Find where the given text appears and provide that cell's center as (X, Y) coordinate. 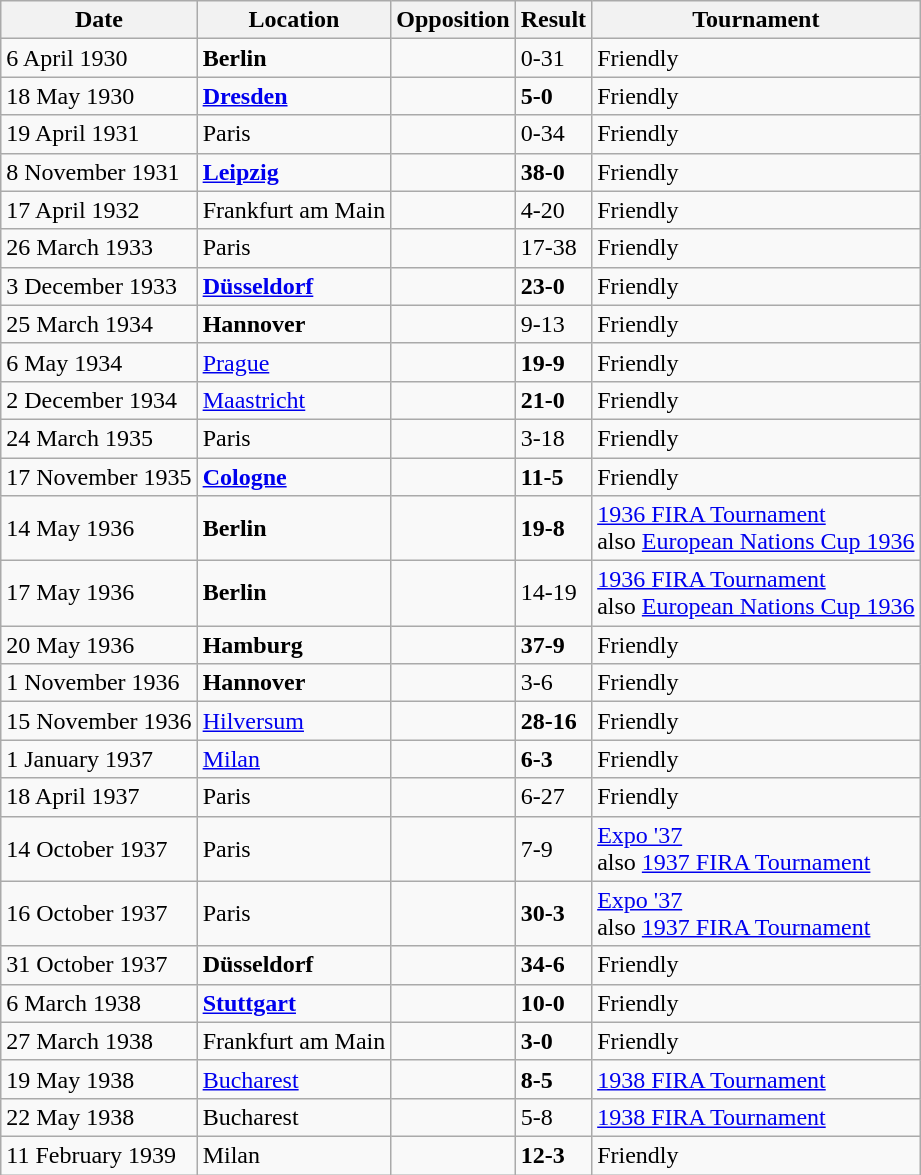
15 November 1936 (99, 721)
Cologne (294, 477)
0-34 (553, 134)
14-19 (553, 594)
0-31 (553, 58)
5-0 (553, 96)
8 November 1931 (99, 172)
Maastricht (294, 400)
14 October 1937 (99, 848)
12-3 (553, 1155)
16 October 1937 (99, 914)
17 May 1936 (99, 594)
Prague (294, 362)
10-0 (553, 1003)
Dresden (294, 96)
Location (294, 20)
Hilversum (294, 721)
17 April 1932 (99, 210)
20 May 1936 (99, 645)
18 May 1930 (99, 96)
Leipzig (294, 172)
Opposition (453, 20)
21-0 (553, 400)
2 December 1934 (99, 400)
7-9 (553, 848)
27 March 1938 (99, 1041)
28-16 (553, 721)
1 January 1937 (99, 759)
Tournament (756, 20)
6-3 (553, 759)
17 November 1935 (99, 477)
23-0 (553, 286)
14 May 1936 (99, 528)
26 March 1933 (99, 248)
19 May 1938 (99, 1079)
3-6 (553, 683)
22 May 1938 (99, 1117)
4-20 (553, 210)
Result (553, 20)
31 October 1937 (99, 965)
11-5 (553, 477)
Stuttgart (294, 1003)
6 April 1930 (99, 58)
Hamburg (294, 645)
9-13 (553, 324)
3-18 (553, 438)
37-9 (553, 645)
Date (99, 20)
3-0 (553, 1041)
19 April 1931 (99, 134)
6-27 (553, 797)
8-5 (553, 1079)
1 November 1936 (99, 683)
3 December 1933 (99, 286)
5-8 (553, 1117)
30-3 (553, 914)
24 March 1935 (99, 438)
34-6 (553, 965)
38-0 (553, 172)
17-38 (553, 248)
19-8 (553, 528)
25 March 1934 (99, 324)
6 May 1934 (99, 362)
19-9 (553, 362)
11 February 1939 (99, 1155)
18 April 1937 (99, 797)
6 March 1938 (99, 1003)
